Capture the cell that displays the provided text and extract its [X, Y] central coordinate. 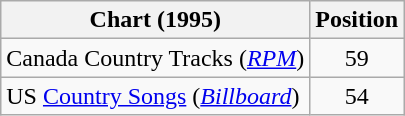
Chart (1995) [156, 20]
59 [357, 58]
Position [357, 20]
US Country Songs (Billboard) [156, 96]
Canada Country Tracks (RPM) [156, 58]
54 [357, 96]
